Return (X, Y) of the center of cell containing provided text 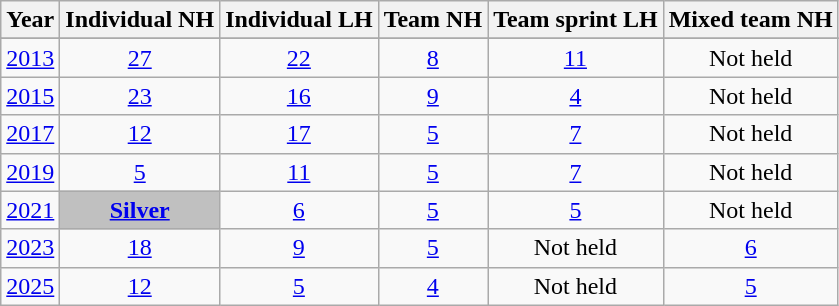
23 (140, 96)
17 (299, 134)
Mixed team NH (750, 20)
Individual NH (140, 20)
Team NH (433, 20)
18 (140, 248)
Team sprint LH (576, 20)
22 (299, 58)
Year (30, 20)
2015 (30, 96)
16 (299, 96)
2021 (30, 210)
27 (140, 58)
Silver (140, 210)
2025 (30, 286)
2019 (30, 172)
2017 (30, 134)
2013 (30, 58)
8 (433, 58)
Individual LH (299, 20)
2023 (30, 248)
